Provide the (X, Y) coordinate of the cell's center where the given text is located.  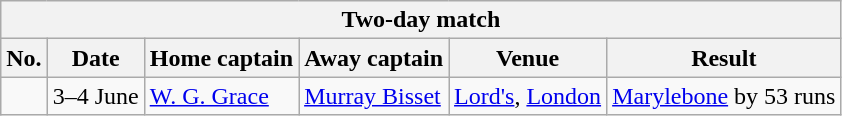
3–4 June (96, 96)
Date (96, 58)
Lord's, London (528, 96)
Result (724, 58)
Marylebone by 53 runs (724, 96)
Venue (528, 58)
Away captain (374, 58)
W. G. Grace (221, 96)
Two-day match (421, 20)
No. (24, 58)
Murray Bisset (374, 96)
Home captain (221, 58)
